Output the [x, y] coordinate of the center of the cell containing the given text.  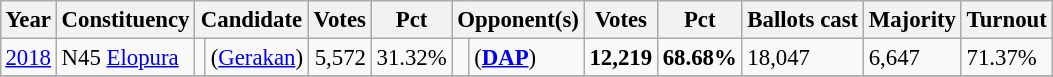
Opponent(s) [518, 20]
2018 [28, 57]
12,219 [620, 57]
Constituency [125, 20]
Majority [912, 20]
(DAP) [526, 57]
N45 Elopura [125, 57]
71.37% [1006, 57]
(Gerakan) [256, 57]
5,572 [340, 57]
Turnout [1006, 20]
Candidate [252, 20]
Ballots cast [802, 20]
68.68% [700, 57]
31.32% [412, 57]
6,647 [912, 57]
Year [28, 20]
18,047 [802, 57]
